Identify which cell holds the provided text, then report its [x, y] central coordinate. 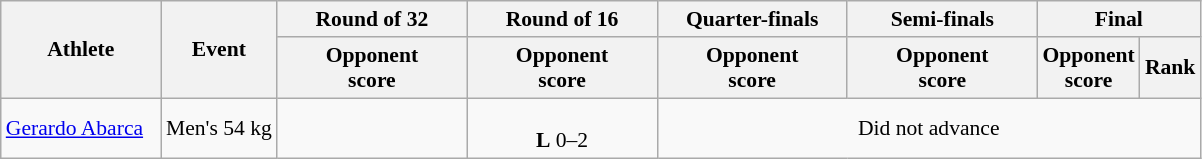
Final [1118, 19]
Round of 32 [372, 19]
Semi-finals [942, 19]
L 0–2 [562, 128]
Event [219, 50]
Athlete [81, 50]
Quarter-finals [752, 19]
Men's 54 kg [219, 128]
Gerardo Abarca [81, 128]
Rank [1170, 68]
Round of 16 [562, 19]
Did not advance [928, 128]
